Output the [X, Y] coordinate of the center of the cell containing the given text.  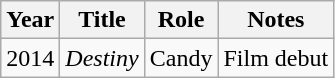
Notes [276, 20]
2014 [30, 58]
Title [102, 20]
Destiny [102, 58]
Film debut [276, 58]
Year [30, 20]
Role [181, 20]
Candy [181, 58]
